Provide the [x, y] coordinate of the cell's center where the given text is located.  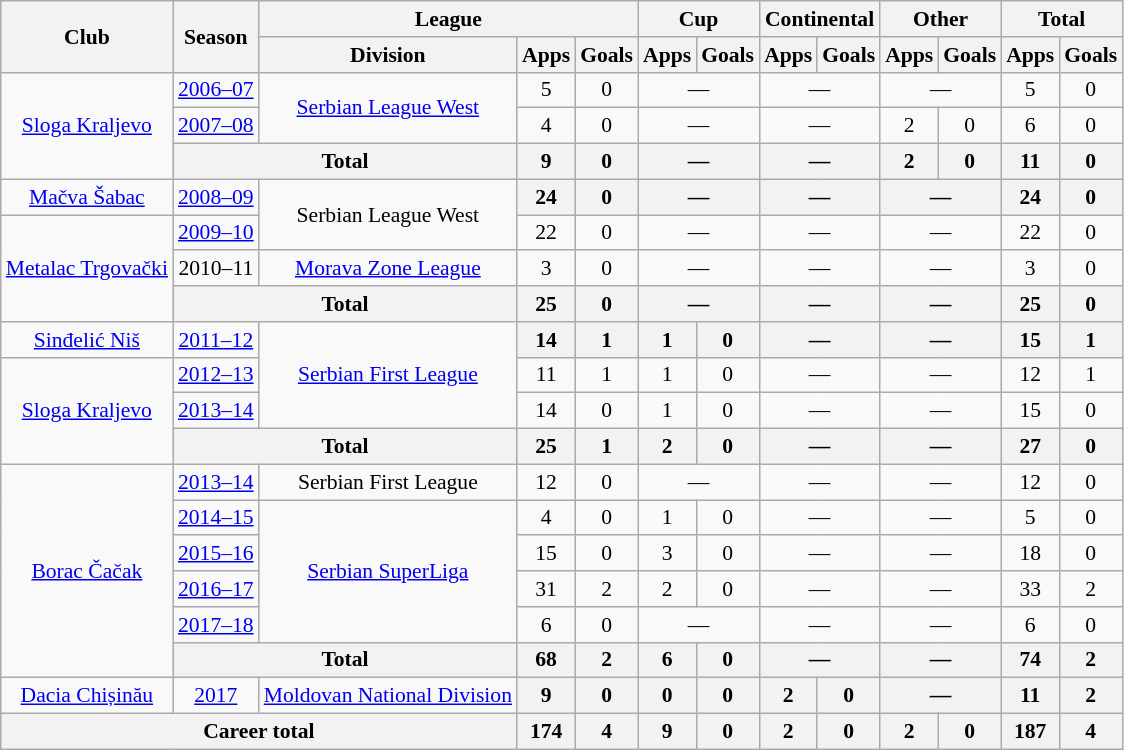
27 [1030, 447]
33 [1030, 589]
Career total [259, 732]
Season [216, 36]
Metalac Trgovački [87, 268]
2014–15 [216, 518]
Club [87, 36]
Morava Zone League [388, 269]
31 [546, 589]
68 [546, 660]
Other [940, 19]
2012–13 [216, 375]
Moldovan National Division [388, 696]
2016–17 [216, 589]
Borac Čačak [87, 571]
174 [546, 732]
Cup [698, 19]
Mačva Šabac [87, 197]
2008–09 [216, 197]
18 [1030, 554]
2010–11 [216, 269]
2007–08 [216, 126]
Sinđelić Niš [87, 340]
Serbian SuperLiga [388, 571]
Division [388, 55]
League [448, 19]
2011–12 [216, 340]
74 [1030, 660]
2015–16 [216, 554]
2017 [216, 696]
2017–18 [216, 625]
2006–07 [216, 90]
2009–10 [216, 233]
187 [1030, 732]
Dacia Chișinău [87, 696]
Continental [820, 19]
